Search for the cell housing the specified text and yield its (x, y) center coordinate. 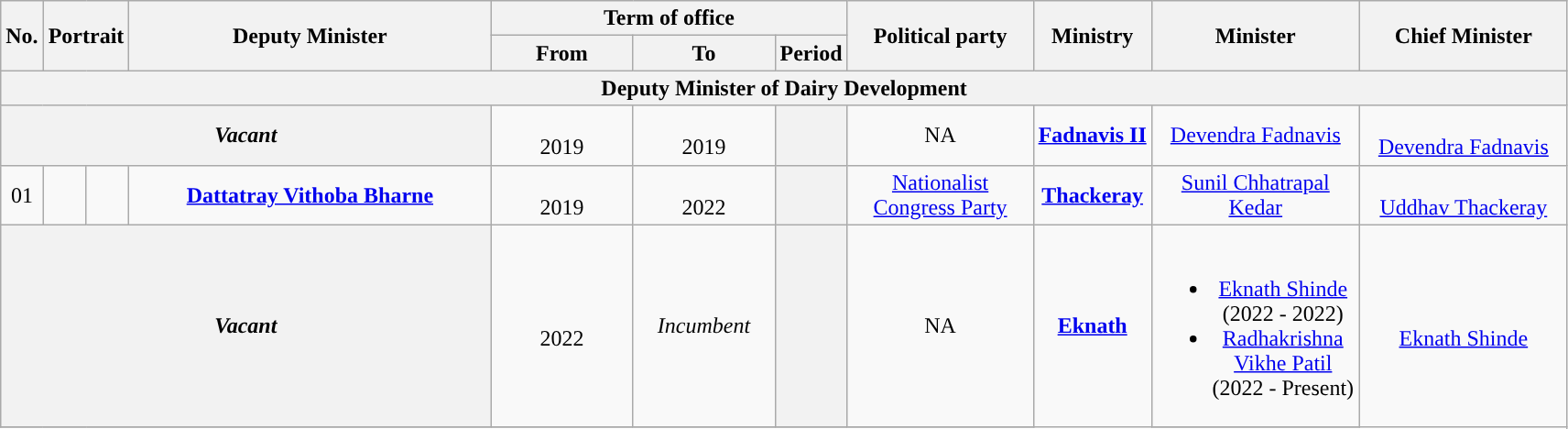
Nationalist Congress Party (940, 194)
Period (811, 53)
Dattatray Vithoba Bharne (310, 194)
Fadnavis II (1092, 136)
Uddhav Thackeray (1464, 194)
Sunil Chhatrapal Kedar (1255, 194)
Incumbent (703, 326)
Chief Minister (1464, 36)
Eknath Shinde(2022 - 2022)Radhakrishna Vikhe Patil (2022 - Present) (1255, 326)
Minister (1255, 36)
From (562, 53)
Ministry (1092, 36)
Deputy Minister (310, 36)
Portrait (86, 36)
To (703, 53)
01 (22, 194)
Term of office (669, 18)
No. (22, 36)
Political party (940, 36)
Deputy Minister of Dairy Development (784, 88)
Thackeray (1092, 194)
Eknath Shinde (1464, 326)
Eknath (1092, 326)
